For the text-containing cell, return its midpoint in (x, y) coordinate format. 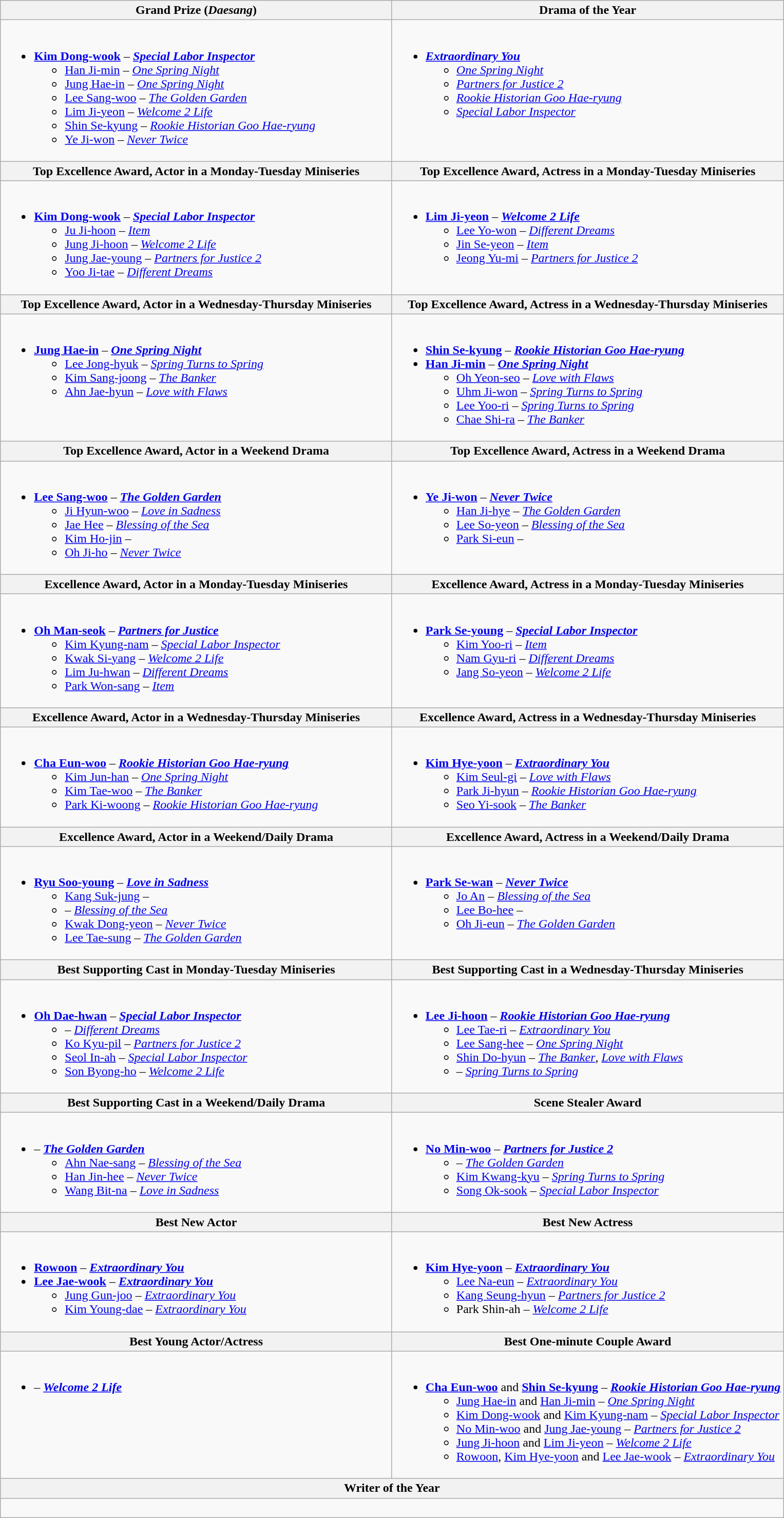
Excellence Award, Actress in a Weekend/Daily Drama (587, 837)
Park Se-wan – Never TwiceJo An – Blessing of the SeaLee Bo-hee – Oh Ji-eun – The Golden Garden (587, 903)
Top Excellence Award, Actor in a Wednesday-Thursday Miniseries (196, 304)
Grand Prize (Daesang) (196, 10)
Excellence Award, Actor in a Weekend/Daily Drama (196, 837)
Excellence Award, Actress in a Monday-Tuesday Miniseries (587, 584)
Best New Actor (196, 1222)
Kim Hye-yoon – Extraordinary YouLee Na-eun – Extraordinary YouKang Seung-hyun – Partners for Justice 2Park Shin-ah – Welcome 2 Life (587, 1282)
Jung Hae-in – One Spring NightLee Jong-hyuk – Spring Turns to SpringKim Sang-joong – The BankerAhn Jae-hyun – Love with Flaws (196, 378)
Top Excellence Award, Actress in a Weekend Drama (587, 451)
Rowoon – Extraordinary YouLee Jae-wook – Extraordinary YouJung Gun-joo – Extraordinary YouKim Young-dae – Extraordinary You (196, 1282)
Drama of the Year (587, 10)
Top Excellence Award, Actor in a Weekend Drama (196, 451)
Top Excellence Award, Actress in a Monday-Tuesday Miniseries (587, 171)
– Welcome 2 Life (196, 1415)
No Min-woo – Partners for Justice 2 – The Golden GardenKim Kwang-kyu – Spring Turns to SpringSong Ok-sook – Special Labor Inspector (587, 1163)
Best Supporting Cast in a Weekend/Daily Drama (196, 1103)
Ryu Soo-young – Love in SadnessKang Suk-jung – – Blessing of the SeaKwak Dong-yeon – Never TwiceLee Tae-sung – The Golden Garden (196, 903)
– The Golden GardenAhn Nae-sang – Blessing of the SeaHan Jin-hee – Never TwiceWang Bit-na – Love in Sadness (196, 1163)
Top Excellence Award, Actress in a Wednesday-Thursday Miniseries (587, 304)
Best Supporting Cast in a Wednesday-Thursday Miniseries (587, 970)
Lim Ji-yeon – Welcome 2 LifeLee Yo-won – Different DreamsJin Se-yeon – ItemJeong Yu-mi – Partners for Justice 2 (587, 237)
Best Supporting Cast in Monday-Tuesday Miniseries (196, 970)
Extraordinary YouOne Spring NightPartners for Justice 2Rookie Historian Goo Hae-ryungSpecial Labor Inspector (587, 90)
Excellence Award, Actor in a Wednesday-Thursday Miniseries (196, 717)
Best Young Actor/Actress (196, 1341)
Excellence Award, Actress in a Wednesday-Thursday Miniseries (587, 717)
Top Excellence Award, Actor in a Monday-Tuesday Miniseries (196, 171)
Cha Eun-woo – Rookie Historian Goo Hae-ryungKim Jun-han – One Spring NightKim Tae-woo – The BankerPark Ki-woong – Rookie Historian Goo Hae-ryung (196, 777)
Scene Stealer Award (587, 1103)
Best New Actress (587, 1222)
Writer of the Year (392, 1488)
Kim Hye-yoon – Extraordinary YouKim Seul-gi – Love with FlawsPark Ji-hyun – Rookie Historian Goo Hae-ryungSeo Yi-sook – The Banker (587, 777)
Best One-minute Couple Award (587, 1341)
Park Se-young – Special Labor InspectorKim Yoo-ri – ItemNam Gyu-ri – Different DreamsJang So-yeon – Welcome 2 Life (587, 650)
Excellence Award, Actor in a Monday-Tuesday Miniseries (196, 584)
Ye Ji-won – Never TwiceHan Ji-hye – The Golden GardenLee So-yeon – Blessing of the SeaPark Si-eun – (587, 518)
Lee Sang-woo – The Golden GardenJi Hyun-woo – Love in SadnessJae Hee – Blessing of the SeaKim Ho-jin – Oh Ji-ho – Never Twice (196, 518)
